Search for the cell housing the specified text and yield its [X, Y] center coordinate. 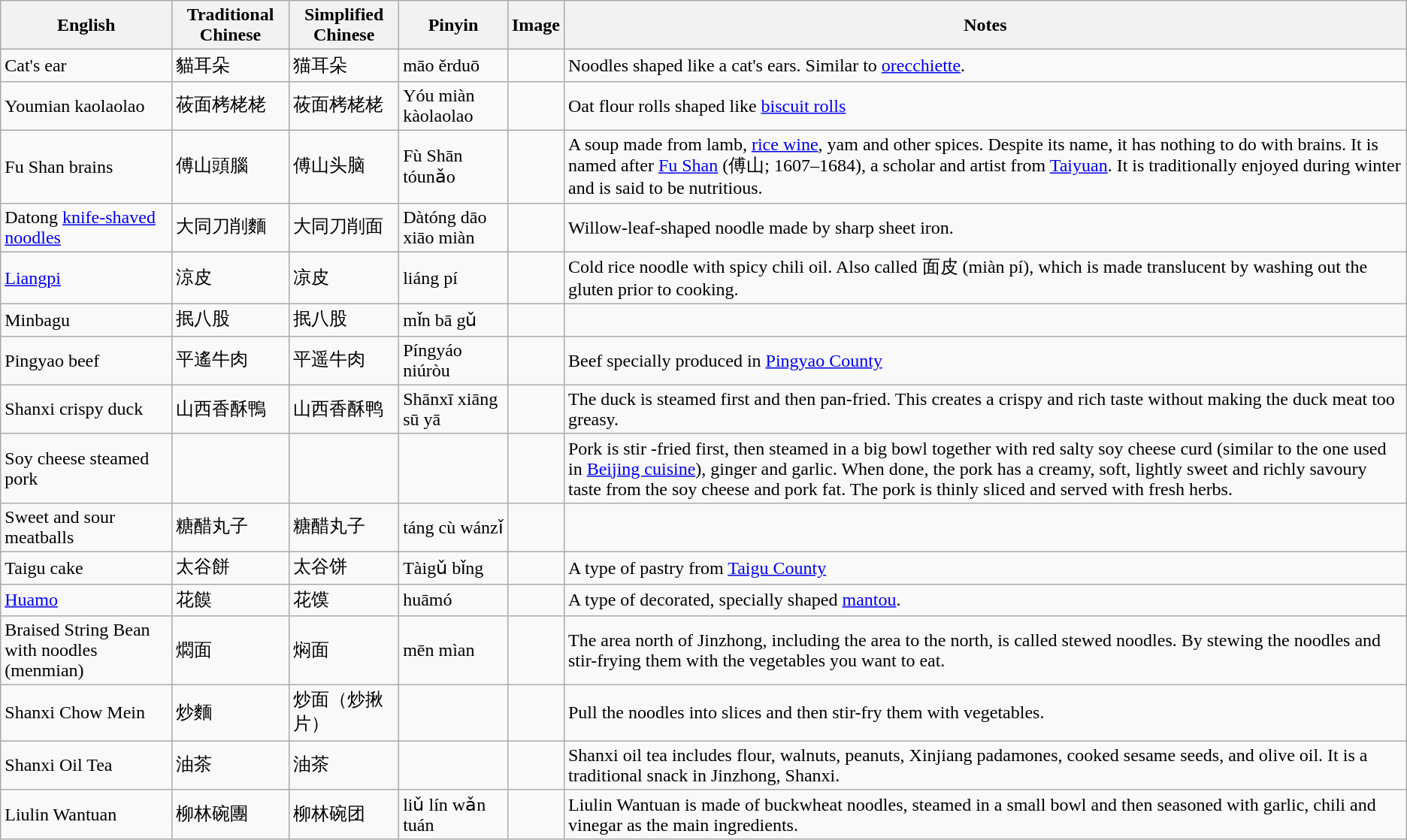
Noodles shaped like a cat's ears. Similar to orecchiette. [985, 66]
huāmó [454, 600]
Pinyin [454, 26]
Tàigǔ bǐng [454, 568]
mǐn bā gǔ [454, 320]
柳林碗团 [344, 814]
Huamo [86, 600]
English [86, 26]
平遙牛肉 [230, 361]
Willow-leaf-shaped noodle made by sharp sheet iron. [985, 227]
Simplified Chinese [344, 26]
Notes [985, 26]
The duck is steamed first and then pan-fried. This creates a crispy and rich taste without making the duck meat too greasy. [985, 409]
Shānxī xiāng sū yā [454, 409]
燜面 [230, 651]
māo ěrduō [454, 66]
Fù Shān tóunǎo [454, 167]
Shanxi Oil Tea [86, 765]
Image [535, 26]
Youmian kaolaolao [86, 105]
Minbagu [86, 320]
猫耳朵 [344, 66]
Beef specially produced in Pingyao County [985, 361]
táng cù wánzǐ [454, 527]
傅山头脑 [344, 167]
太谷饼 [344, 568]
Píngyáo niúròu [454, 361]
Shanxi crispy duck [86, 409]
Fu Shan brains [86, 167]
Liangpi [86, 278]
A type of pastry from Taigu County [985, 568]
Liulin Wantuan [86, 814]
傅山頭腦 [230, 167]
凉皮 [344, 278]
太谷餅 [230, 568]
Liulin Wantuan is made of buckwheat noodles, steamed in a small bowl and then seasoned with garlic, chili and vinegar as the main ingredients. [985, 814]
炒面（炒揪片） [344, 713]
山西香酥鴨 [230, 409]
liáng pí [454, 278]
大同刀削面 [344, 227]
涼皮 [230, 278]
花饃 [230, 600]
Dàtóng dāo xiāo miàn [454, 227]
Oat flour rolls shaped like biscuit rolls [985, 105]
Datong knife-shaved noodles [86, 227]
Pull the noodles into slices and then stir-fry them with vegetables. [985, 713]
貓耳朵 [230, 66]
Shanxi Chow Mein [86, 713]
Pingyao beef [86, 361]
Sweet and sour meatballs [86, 527]
A type of decorated, specially shaped mantou. [985, 600]
mēn mìan [454, 651]
焖面 [344, 651]
Cold rice noodle with spicy chili oil. Also called 面皮 (miàn pí), which is made translucent by washing out the gluten prior to cooking. [985, 278]
Braised String Bean with noodles (menmian) [86, 651]
Yóu miàn kàolaolao [454, 105]
大同刀削麵 [230, 227]
山西香酥鸭 [344, 409]
Cat's ear [86, 66]
Traditional Chinese [230, 26]
liǔ lín wǎn tuán [454, 814]
柳林碗團 [230, 814]
Soy cheese steamed pork [86, 468]
花馍 [344, 600]
平遥牛肉 [344, 361]
炒麵 [230, 713]
Taigu cake [86, 568]
